For the text-containing cell, return its midpoint in [X, Y] coordinate format. 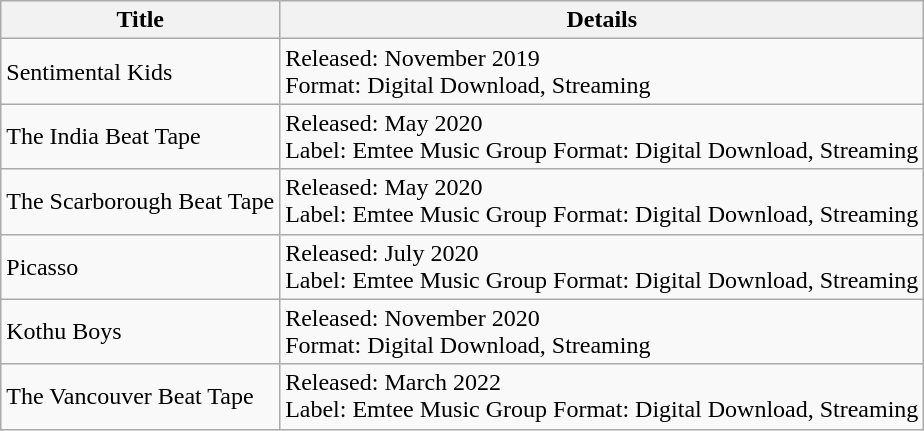
Title [140, 20]
Released: July 2020Label: Emtee Music Group Format: Digital Download, Streaming [602, 266]
Kothu Boys [140, 332]
Sentimental Kids [140, 72]
Released: March 2022Label: Emtee Music Group Format: Digital Download, Streaming [602, 396]
Released: November 2019Format: Digital Download, Streaming [602, 72]
The Scarborough Beat Tape [140, 202]
The Vancouver Beat Tape [140, 396]
The India Beat Tape [140, 136]
Picasso [140, 266]
Details [602, 20]
Released: November 2020Format: Digital Download, Streaming [602, 332]
